Identify which cell holds the provided text, then report its [x, y] central coordinate. 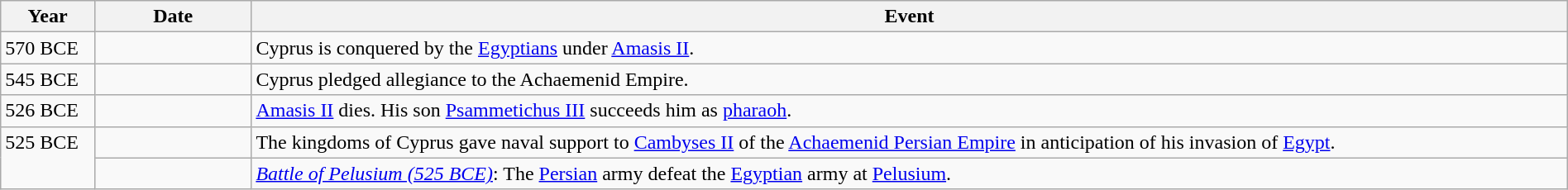
525 BCE [48, 158]
The kingdoms of Cyprus gave naval support to Cambyses II of the Achaemenid Persian Empire in anticipation of his invasion of Egypt. [910, 142]
545 BCE [48, 79]
Cyprus is conquered by the Egyptians under Amasis II. [910, 48]
Amasis II dies. His son Psammetichus III succeeds him as pharaoh. [910, 111]
570 BCE [48, 48]
526 BCE [48, 111]
Cyprus pledged allegiance to the Achaemenid Empire. [910, 79]
Battle of Pelusium (525 BCE): The Persian army defeat the Egyptian army at Pelusium. [910, 173]
Year [48, 17]
Date [172, 17]
Event [910, 17]
